Determine the (x, y) coordinate at the center of the cell enclosing the given text.  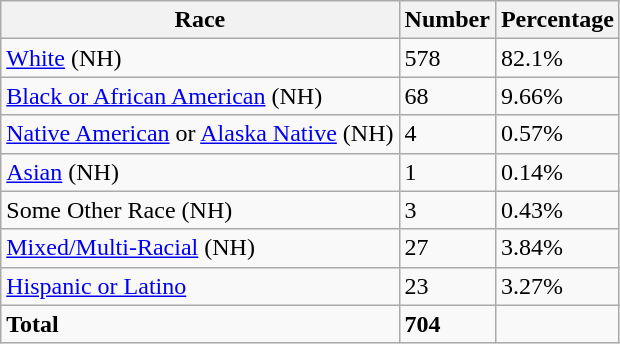
704 (447, 324)
Hispanic or Latino (200, 286)
Asian (NH) (200, 172)
Percentage (557, 20)
3.84% (557, 248)
Number (447, 20)
Native American or Alaska Native (NH) (200, 134)
0.14% (557, 172)
Black or African American (NH) (200, 96)
Some Other Race (NH) (200, 210)
27 (447, 248)
23 (447, 286)
0.57% (557, 134)
3 (447, 210)
578 (447, 58)
0.43% (557, 210)
68 (447, 96)
4 (447, 134)
1 (447, 172)
Race (200, 20)
82.1% (557, 58)
Mixed/Multi-Racial (NH) (200, 248)
3.27% (557, 286)
Total (200, 324)
White (NH) (200, 58)
9.66% (557, 96)
